For the text-containing cell, return its midpoint in (x, y) coordinate format. 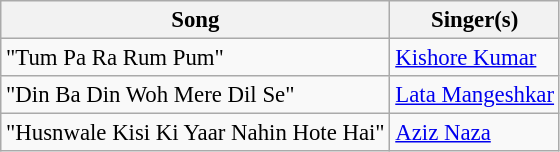
"Husnwale Kisi Ki Yaar Nahin Hote Hai" (196, 133)
"Din Ba Din Woh Mere Dil Se" (196, 95)
Lata Mangeshkar (474, 95)
Aziz Naza (474, 133)
"Tum Pa Ra Rum Pum" (196, 58)
Kishore Kumar (474, 58)
Song (196, 20)
Singer(s) (474, 20)
